Search for the cell housing the specified text and yield its (x, y) center coordinate. 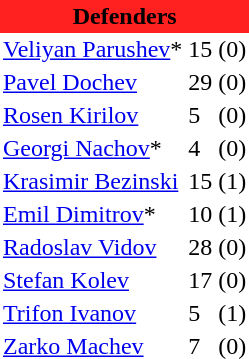
17 (200, 280)
Radoslav Vidov (92, 248)
Emil Dimitrov* (92, 214)
Rosen Kirilov (92, 116)
Stefan Kolev (92, 280)
4 (200, 148)
10 (200, 214)
Pavel Dochev (92, 82)
Krasimir Bezinski (92, 182)
Defenders (124, 16)
Veliyan Parushev* (92, 50)
28 (200, 248)
Georgi Nachov* (92, 148)
Trifon Ivanov (92, 314)
29 (200, 82)
